Find where the given text appears and provide that cell's center as [x, y] coordinate. 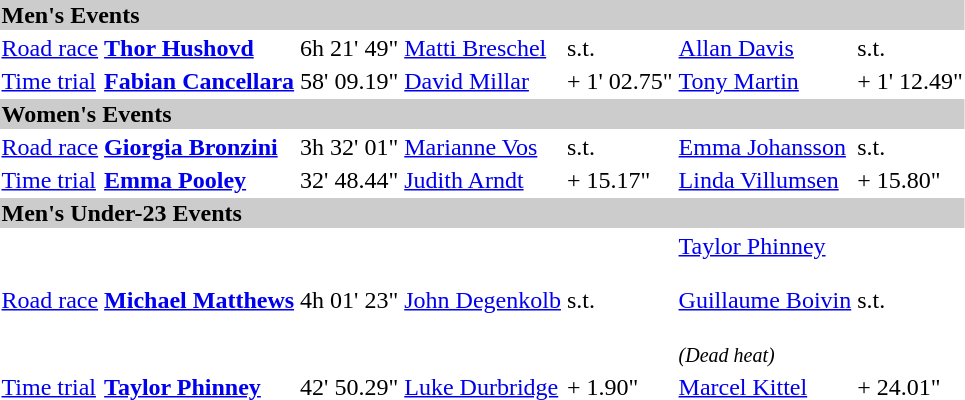
+ 1' 12.49" [910, 81]
+ 15.80" [910, 180]
Taylor PhinneyGuillaume Boivin(Dead heat) [765, 300]
Women's Events [482, 114]
Giorgia Bronzini [200, 147]
John Degenkolb [483, 300]
Thor Hushovd [200, 48]
6h 21' 49" [350, 48]
David Millar [483, 81]
58' 09.19" [350, 81]
32' 48.44" [350, 180]
+ 15.17" [620, 180]
Michael Matthews [200, 300]
Judith Arndt [483, 180]
3h 32' 01" [350, 147]
Allan Davis [765, 48]
+ 1' 02.75" [620, 81]
Marianne Vos [483, 147]
4h 01' 23" [350, 300]
Emma Johansson [765, 147]
Fabian Cancellara [200, 81]
Emma Pooley [200, 180]
Men's Events [482, 15]
Linda Villumsen [765, 180]
Tony Martin [765, 81]
Matti Breschel [483, 48]
Men's Under-23 Events [482, 213]
